Return (X, Y) of the center of cell containing provided text 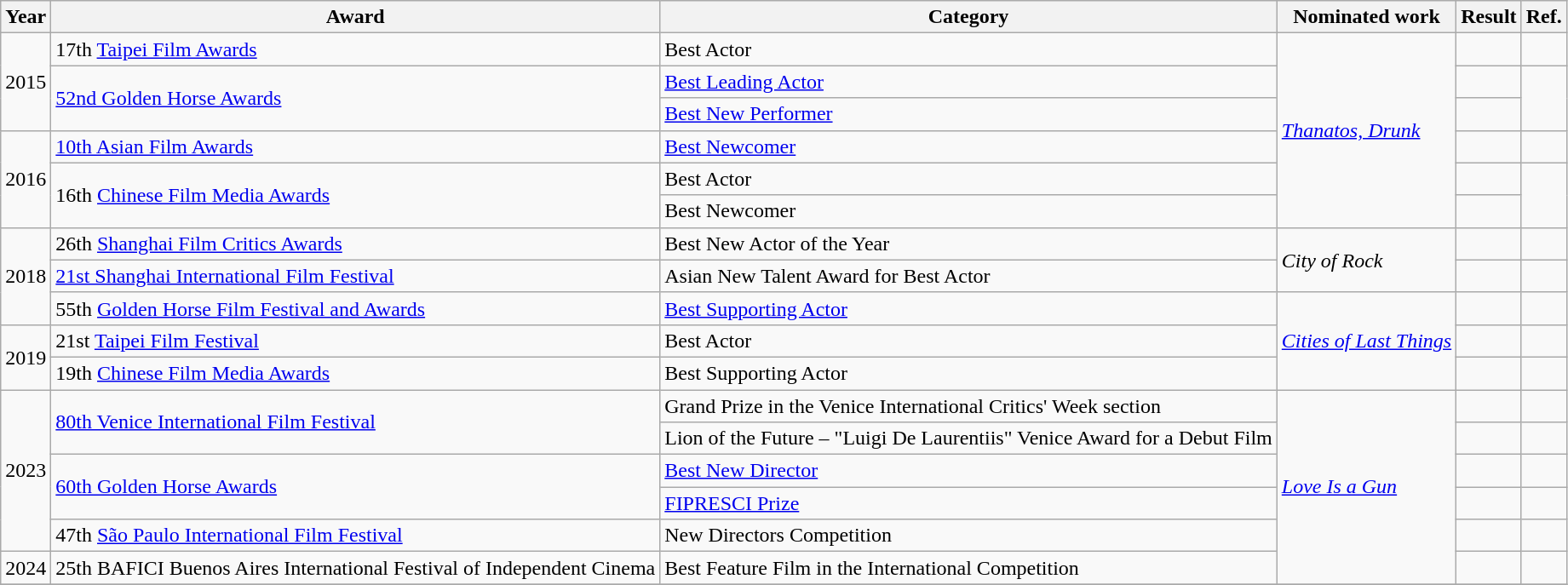
Best New Performer (969, 114)
16th Chinese Film Media Awards (356, 195)
60th Golden Horse Awards (356, 487)
City of Rock (1366, 260)
Asian New Talent Award for Best Actor (969, 276)
17th Taipei Film Awards (356, 49)
Year (26, 17)
2023 (26, 471)
Best Leading Actor (969, 82)
2015 (26, 82)
Love Is a Gun (1366, 487)
21st Taipei Film Festival (356, 341)
Result (1489, 17)
2024 (26, 568)
Best New Director (969, 471)
Grand Prize in the Venice International Critics' Week section (969, 406)
Thanatos, Drunk (1366, 130)
Best Feature Film in the International Competition (969, 568)
10th Asian Film Awards (356, 146)
55th Golden Horse Film Festival and Awards (356, 308)
Nominated work (1366, 17)
2019 (26, 357)
19th Chinese Film Media Awards (356, 373)
Best New Actor of the Year (969, 244)
25th BAFICI Buenos Aires International Festival of Independent Cinema (356, 568)
FIPRESCI Prize (969, 503)
47th São Paulo International Film Festival (356, 536)
Ref. (1543, 17)
2016 (26, 179)
26th Shanghai Film Critics Awards (356, 244)
2018 (26, 276)
New Directors Competition (969, 536)
Cities of Last Things (1366, 341)
Lion of the Future – "Luigi De Laurentiis" Venice Award for a Debut Film (969, 439)
Category (969, 17)
21st Shanghai International Film Festival (356, 276)
80th Venice International Film Festival (356, 422)
52nd Golden Horse Awards (356, 98)
Award (356, 17)
